Scan for the cell matching the given text and deliver its [x, y] coordinate at center. 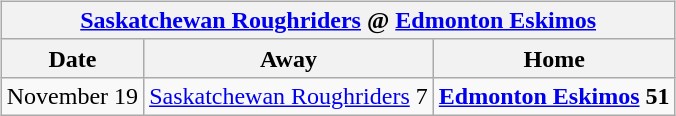
Saskatchewan Roughriders @ Edmonton Eskimos [338, 20]
Home [554, 58]
Saskatchewan Roughriders 7 [289, 96]
Date [72, 58]
Away [289, 58]
Edmonton Eskimos 51 [554, 96]
November 19 [72, 96]
